Provide the (X, Y) coordinate of the cell's center where the given text is located.  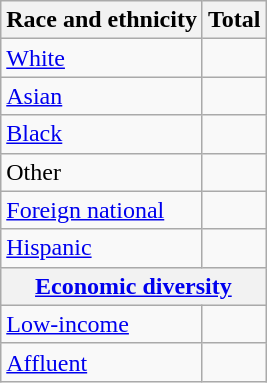
Low-income (102, 324)
Total (234, 20)
Race and ethnicity (102, 20)
Hispanic (102, 248)
White (102, 58)
Black (102, 134)
Other (102, 172)
Asian (102, 96)
Affluent (102, 362)
Foreign national (102, 210)
Economic diversity (134, 286)
